Provide the (X, Y) coordinate of the cell's center where the given text is located.  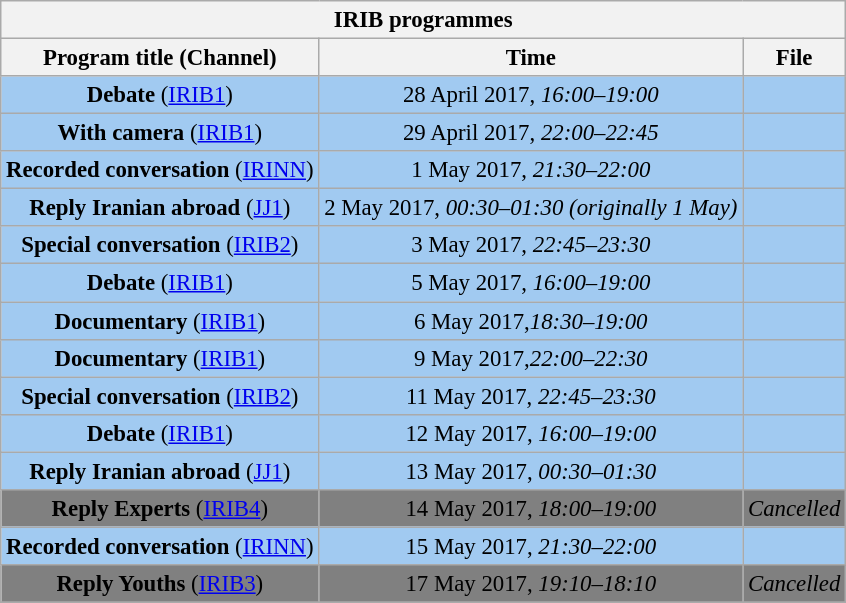
With camera (IRIB1) (160, 133)
11 May 2017, 22:45–23:30 (531, 396)
5 May 2017, 16:00–19:00 (531, 283)
Reply Experts (IRIB4) (160, 509)
9 May 2017,22:00–22:30 (531, 358)
6 May 2017,18:30–19:00 (531, 321)
IRIB programmes (424, 20)
File (794, 58)
Reply Youths (IRIB3) (160, 584)
15 May 2017, 21:30–22:00 (531, 546)
1 May 2017, 21:30–22:00 (531, 170)
17 May 2017, 19:10–18:10 (531, 584)
28 April 2017, 16:00–19:00 (531, 95)
3 May 2017, 22:45–23:30 (531, 245)
2 May 2017, 00:30–01:30 (originally 1 May) (531, 208)
Program title (Channel) (160, 58)
29 April 2017, 22:00–22:45 (531, 133)
14 May 2017, 18:00–19:00 (531, 509)
Time (531, 58)
13 May 2017, 00:30–01:30 (531, 471)
12 May 2017, 16:00–19:00 (531, 433)
